Detect which cell encompasses the target text, then output its [X, Y] center coordinate. 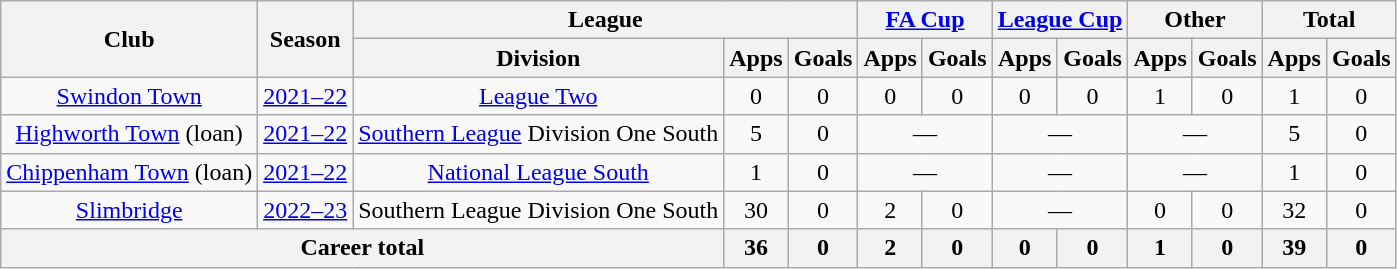
League Cup [1060, 20]
FA Cup [925, 20]
Other [1195, 20]
National League South [538, 172]
36 [756, 248]
Division [538, 58]
League Two [538, 96]
Total [1329, 20]
Highworth Town (loan) [130, 134]
32 [1294, 210]
Career total [362, 248]
League [606, 20]
Swindon Town [130, 96]
2022–23 [306, 210]
Slimbridge [130, 210]
30 [756, 210]
39 [1294, 248]
Season [306, 39]
Chippenham Town (loan) [130, 172]
Club [130, 39]
